Capture the cell that displays the provided text and extract its (X, Y) central coordinate. 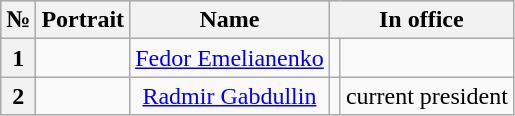
current president (426, 96)
2 (18, 96)
Radmir Gabdullin (230, 96)
Portrait (83, 20)
1 (18, 58)
In office (421, 20)
Fedor Emelianenko (230, 58)
Name (230, 20)
№ (18, 20)
